For the text-containing cell, return its midpoint in (X, Y) coordinate format. 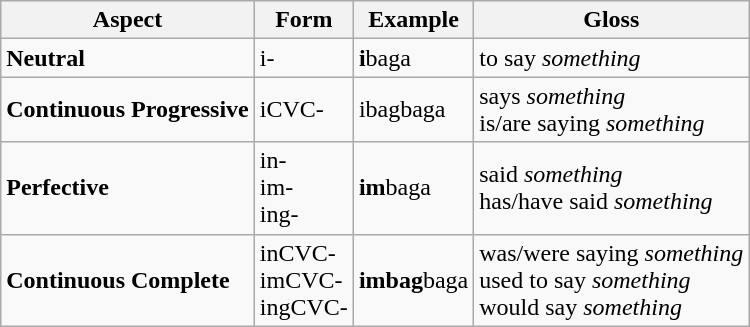
iCVC- (304, 110)
i- (304, 58)
in-im-ing- (304, 188)
was/were saying somethingused to say somethingwould say something (612, 280)
imbaga (413, 188)
Continuous Complete (128, 280)
ibagbaga (413, 110)
to say something (612, 58)
Continuous Progressive (128, 110)
imbagbaga (413, 280)
says somethingis/are saying something (612, 110)
Example (413, 20)
Perfective (128, 188)
inCVC-imCVC-ingCVC- (304, 280)
Neutral (128, 58)
Gloss (612, 20)
said somethinghas/have said something (612, 188)
ibaga (413, 58)
Aspect (128, 20)
Form (304, 20)
